Search for the cell housing the specified text and yield its (X, Y) center coordinate. 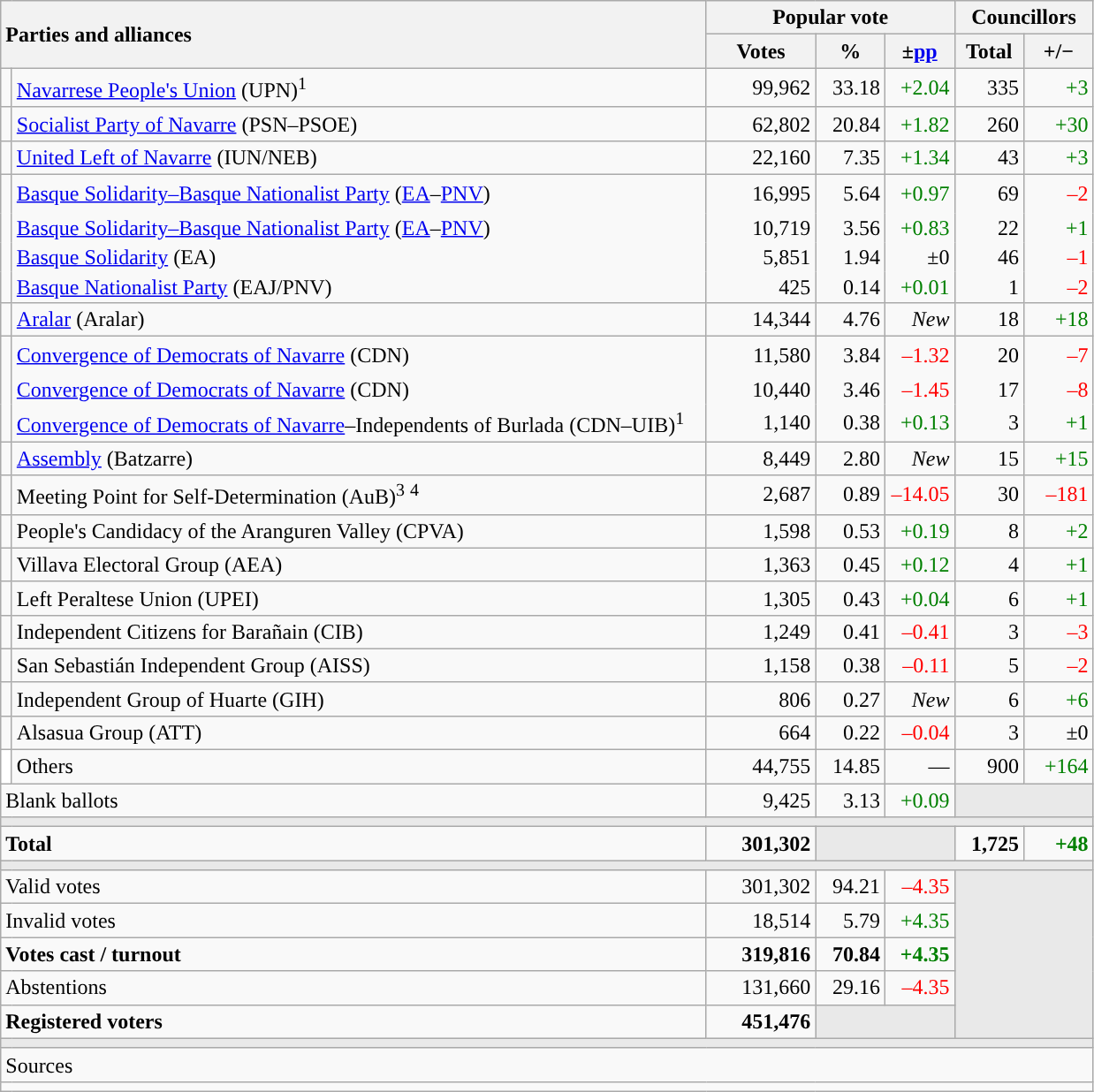
5.64 (850, 194)
Independent Citizens for Barañain (CIB) (359, 632)
Socialist Party of Navarre (PSN–PSOE) (359, 124)
Blank ballots (353, 800)
22,160 (761, 157)
Popular vote (831, 18)
+/− (1059, 51)
70.84 (850, 954)
99,962 (761, 88)
1,249 (761, 632)
20.84 (850, 124)
451,476 (761, 1021)
3.46 (850, 390)
Councillors (1023, 18)
260 (990, 124)
+18 (1059, 319)
18,514 (761, 921)
— (919, 767)
3.84 (850, 355)
17 (990, 390)
–1.32 (919, 355)
44,755 (761, 767)
+2 (1059, 531)
Others (359, 767)
0.43 (850, 598)
+2.04 (919, 88)
33.18 (850, 88)
319,816 (761, 954)
–3 (1059, 632)
–1 (1059, 257)
0.22 (850, 733)
69 (990, 194)
29.16 (850, 988)
664 (761, 733)
San Sebastián Independent Group (AISS) (359, 665)
18 (990, 319)
1,158 (761, 665)
–8 (1059, 390)
+15 (1059, 459)
Basque Nationalist Party (EAJ/PNV) (359, 287)
+0.12 (919, 565)
0.53 (850, 531)
20 (990, 355)
335 (990, 88)
4 (990, 565)
94.21 (850, 887)
+1.34 (919, 157)
1,305 (761, 598)
14,344 (761, 319)
Convergence of Democrats of Navarre–Independents of Burlada (CDN–UIB)1 (359, 422)
43 (990, 157)
5.79 (850, 921)
Parties and alliances (353, 34)
+0.13 (919, 422)
10,719 (761, 228)
Invalid votes (353, 921)
11,580 (761, 355)
Independent Group of Huarte (GIH) (359, 699)
0.14 (850, 287)
7.35 (850, 157)
8 (990, 531)
8,449 (761, 459)
Alsasua Group (ATT) (359, 733)
1,598 (761, 531)
Registered voters (353, 1021)
Left Peraltese Union (UPEI) (359, 598)
15 (990, 459)
Votes cast / turnout (353, 954)
131,660 (761, 988)
+6 (1059, 699)
5 (990, 665)
+48 (1059, 844)
30 (990, 495)
Navarrese People's Union (UPN)1 (359, 88)
2.80 (850, 459)
Meeting Point for Self-Determination (AuB)3 4 (359, 495)
Sources (547, 1065)
0.89 (850, 495)
United Left of Navarre (IUN/NEB) (359, 157)
46 (990, 257)
–0.41 (919, 632)
+164 (1059, 767)
9,425 (761, 800)
+0.19 (919, 531)
4.76 (850, 319)
±pp (919, 51)
+0.01 (919, 287)
0.45 (850, 565)
+0.83 (919, 228)
10,440 (761, 390)
+1.82 (919, 124)
+0.04 (919, 598)
People's Candidacy of the Aranguren Valley (CPVA) (359, 531)
1.94 (850, 257)
–0.11 (919, 665)
1,725 (990, 844)
Basque Solidarity (EA) (359, 257)
+0.97 (919, 194)
Aralar (Aralar) (359, 319)
425 (761, 287)
62,802 (761, 124)
5,851 (761, 257)
Villava Electoral Group (AEA) (359, 565)
Votes (761, 51)
14.85 (850, 767)
0.41 (850, 632)
16,995 (761, 194)
1,140 (761, 422)
–7 (1059, 355)
0.27 (850, 699)
22 (990, 228)
Assembly (Batzarre) (359, 459)
+30 (1059, 124)
–14.05 (919, 495)
1,363 (761, 565)
806 (761, 699)
Valid votes (353, 887)
+0.09 (919, 800)
3.13 (850, 800)
2,687 (761, 495)
% (850, 51)
–181 (1059, 495)
900 (990, 767)
Abstentions (353, 988)
–1.45 (919, 390)
3.56 (850, 228)
1 (990, 287)
–0.04 (919, 733)
